Extract the (x, y) coordinate from the center of the cell holding the provided text.  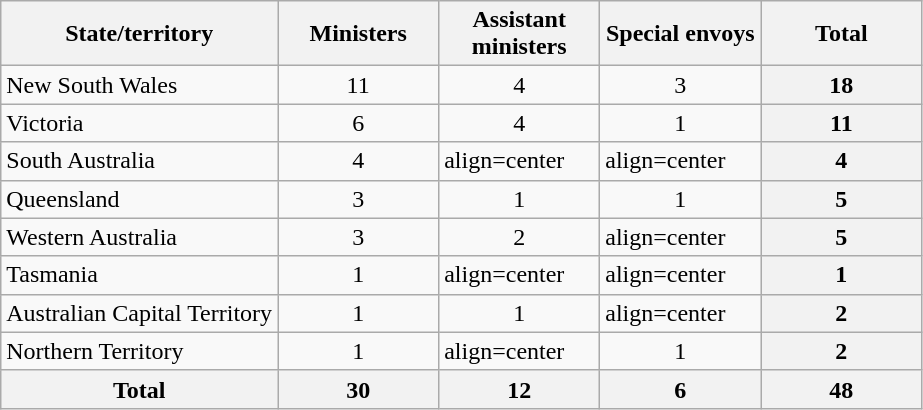
Victoria (140, 123)
Ministers (358, 34)
New South Wales (140, 85)
30 (358, 389)
Australian Capital Territory (140, 313)
Special envoys (680, 34)
State/territory (140, 34)
South Australia (140, 161)
Northern Territory (140, 351)
12 (520, 389)
Tasmania (140, 275)
48 (842, 389)
Assistant ministers (520, 34)
18 (842, 85)
Western Australia (140, 237)
Queensland (140, 199)
